Detect which cell encompasses the target text, then output its [x, y] center coordinate. 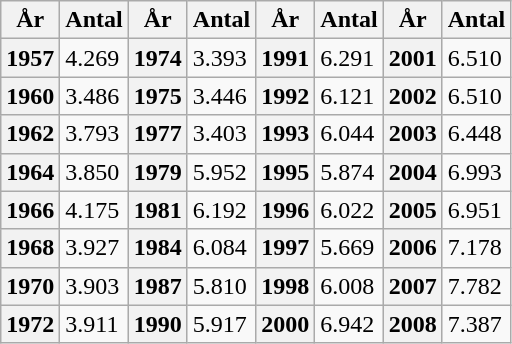
1995 [286, 172]
5.917 [221, 324]
2003 [412, 134]
1966 [30, 210]
1992 [286, 96]
3.911 [94, 324]
1964 [30, 172]
3.446 [221, 96]
1990 [158, 324]
6.022 [349, 210]
1997 [286, 248]
3.793 [94, 134]
4.175 [94, 210]
1979 [158, 172]
4.269 [94, 58]
1996 [286, 210]
1975 [158, 96]
6.008 [349, 286]
7.387 [476, 324]
1993 [286, 134]
6.942 [349, 324]
1998 [286, 286]
2008 [412, 324]
1968 [30, 248]
6.951 [476, 210]
5.874 [349, 172]
1974 [158, 58]
2000 [286, 324]
1960 [30, 96]
1957 [30, 58]
3.850 [94, 172]
6.993 [476, 172]
1987 [158, 286]
1981 [158, 210]
1984 [158, 248]
6.044 [349, 134]
1970 [30, 286]
7.178 [476, 248]
3.393 [221, 58]
2002 [412, 96]
5.810 [221, 286]
3.486 [94, 96]
2004 [412, 172]
5.669 [349, 248]
1977 [158, 134]
3.927 [94, 248]
2005 [412, 210]
6.084 [221, 248]
7.782 [476, 286]
1962 [30, 134]
6.448 [476, 134]
2006 [412, 248]
2007 [412, 286]
6.121 [349, 96]
5.952 [221, 172]
6.192 [221, 210]
1991 [286, 58]
3.903 [94, 286]
3.403 [221, 134]
1972 [30, 324]
2001 [412, 58]
6.291 [349, 58]
